Capture the cell that displays the provided text and extract its [x, y] central coordinate. 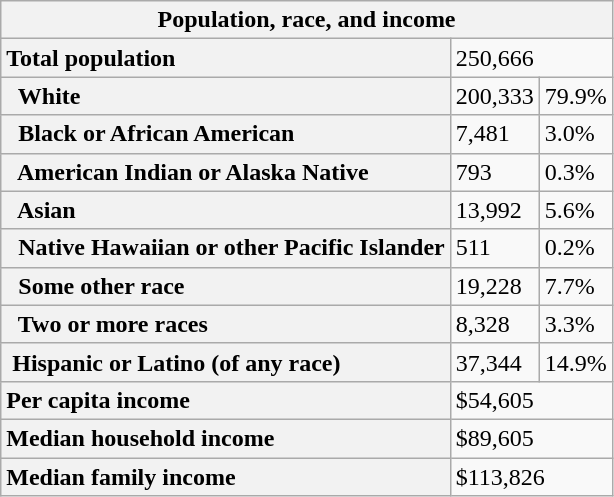
$113,826 [531, 477]
Two or more races [226, 324]
0.3% [576, 172]
Native Hawaiian or other Pacific Islander [226, 248]
19,228 [494, 286]
0.2% [576, 248]
Black or African American [226, 134]
5.6% [576, 210]
3.0% [576, 134]
250,666 [531, 58]
Median family income [226, 477]
Median household income [226, 438]
14.9% [576, 362]
7,481 [494, 134]
Total population [226, 58]
7.7% [576, 286]
Some other race [226, 286]
79.9% [576, 96]
793 [494, 172]
White [226, 96]
200,333 [494, 96]
3.3% [576, 324]
Hispanic or Latino (of any race) [226, 362]
511 [494, 248]
Per capita income [226, 400]
8,328 [494, 324]
American Indian or Alaska Native [226, 172]
$89,605 [531, 438]
37,344 [494, 362]
$54,605 [531, 400]
13,992 [494, 210]
Asian [226, 210]
Population, race, and income [307, 20]
